Locate the cell with the specified text and output its [x, y] center coordinate. 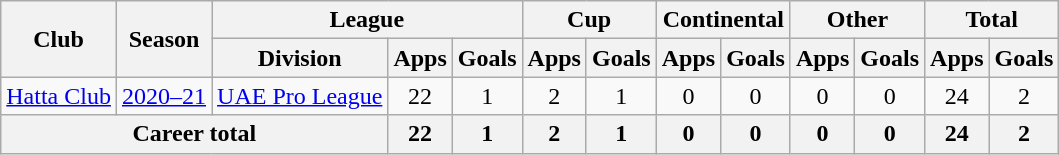
Career total [194, 134]
Continental [723, 20]
Total [992, 20]
Other [857, 20]
Hatta Club [59, 96]
UAE Pro League [300, 96]
Cup [589, 20]
Season [164, 39]
2020–21 [164, 96]
Division [300, 58]
Club [59, 39]
League [368, 20]
